Provide the [X, Y] coordinate of the cell's center where the given text is located.  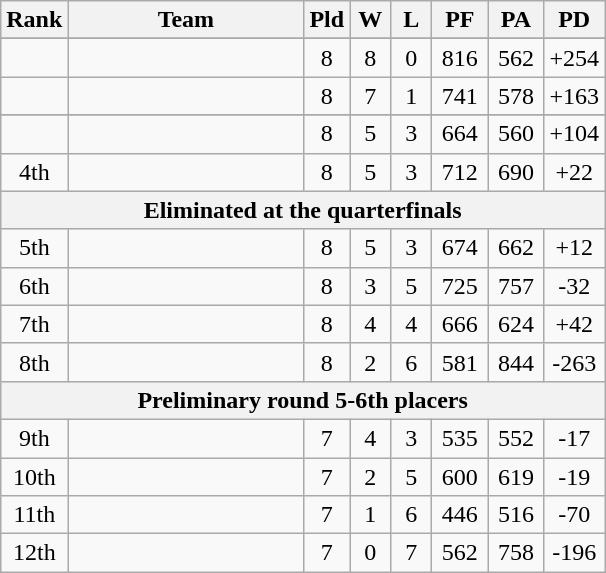
11th [34, 515]
W [370, 20]
712 [460, 172]
758 [516, 553]
690 [516, 172]
-263 [574, 362]
+254 [574, 58]
+104 [574, 134]
Team [186, 20]
7th [34, 324]
741 [460, 96]
600 [460, 477]
8th [34, 362]
12th [34, 553]
+22 [574, 172]
9th [34, 438]
666 [460, 324]
664 [460, 134]
516 [516, 515]
PD [574, 20]
+12 [574, 248]
844 [516, 362]
-70 [574, 515]
-19 [574, 477]
6th [34, 286]
624 [516, 324]
L [412, 20]
+42 [574, 324]
Pld [327, 20]
725 [460, 286]
581 [460, 362]
-17 [574, 438]
578 [516, 96]
816 [460, 58]
446 [460, 515]
-32 [574, 286]
552 [516, 438]
560 [516, 134]
PF [460, 20]
662 [516, 248]
535 [460, 438]
-196 [574, 553]
4th [34, 172]
+163 [574, 96]
Preliminary round 5-6th placers [303, 400]
619 [516, 477]
674 [460, 248]
Eliminated at the quarterfinals [303, 210]
757 [516, 286]
PA [516, 20]
10th [34, 477]
5th [34, 248]
Rank [34, 20]
